Find where the given text appears and provide that cell's center as (X, Y) coordinate. 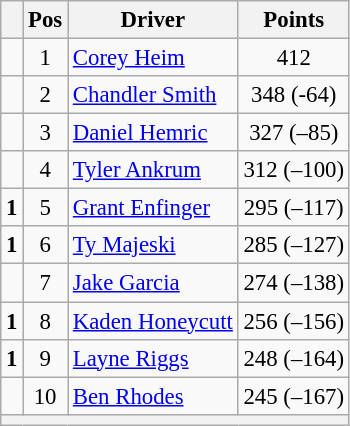
Corey Heim (154, 58)
Pos (46, 20)
7 (46, 283)
3 (46, 133)
Daniel Hemric (154, 133)
348 (-64) (294, 95)
8 (46, 321)
Chandler Smith (154, 95)
412 (294, 58)
Kaden Honeycutt (154, 321)
10 (46, 396)
Tyler Ankrum (154, 170)
Grant Enfinger (154, 208)
285 (–127) (294, 245)
274 (–138) (294, 283)
Ty Majeski (154, 245)
295 (–117) (294, 208)
6 (46, 245)
5 (46, 208)
Layne Riggs (154, 358)
256 (–156) (294, 321)
Ben Rhodes (154, 396)
245 (–167) (294, 396)
Jake Garcia (154, 283)
Driver (154, 20)
9 (46, 358)
2 (46, 95)
312 (–100) (294, 170)
248 (–164) (294, 358)
4 (46, 170)
327 (–85) (294, 133)
Points (294, 20)
